Capture the cell that displays the provided text and extract its [X, Y] central coordinate. 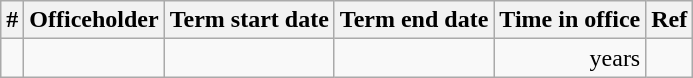
Ref [670, 20]
Term start date [249, 20]
# [12, 20]
Time in office [570, 20]
years [570, 58]
Term end date [414, 20]
Officeholder [94, 20]
